Locate the cell with the specified text and output its (x, y) center coordinate. 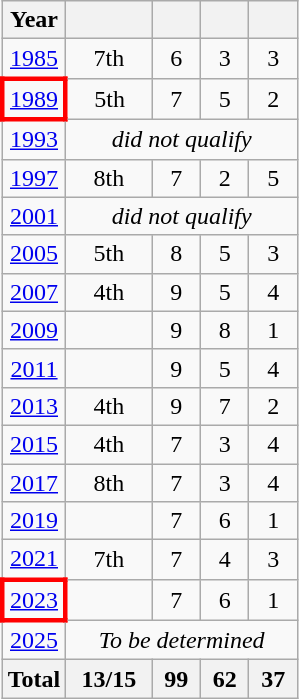
1989 (34, 98)
1993 (34, 139)
99 (176, 679)
2009 (34, 330)
2025 (34, 640)
13/15 (109, 679)
2017 (34, 483)
2001 (34, 216)
2021 (34, 560)
1985 (34, 59)
2007 (34, 292)
62 (224, 679)
2005 (34, 254)
2011 (34, 368)
1997 (34, 178)
Total (34, 679)
37 (274, 679)
2019 (34, 521)
Year (34, 20)
2023 (34, 600)
2013 (34, 406)
2015 (34, 444)
To be determined (182, 640)
